Find where the given text appears and provide that cell's center as [X, Y] coordinate. 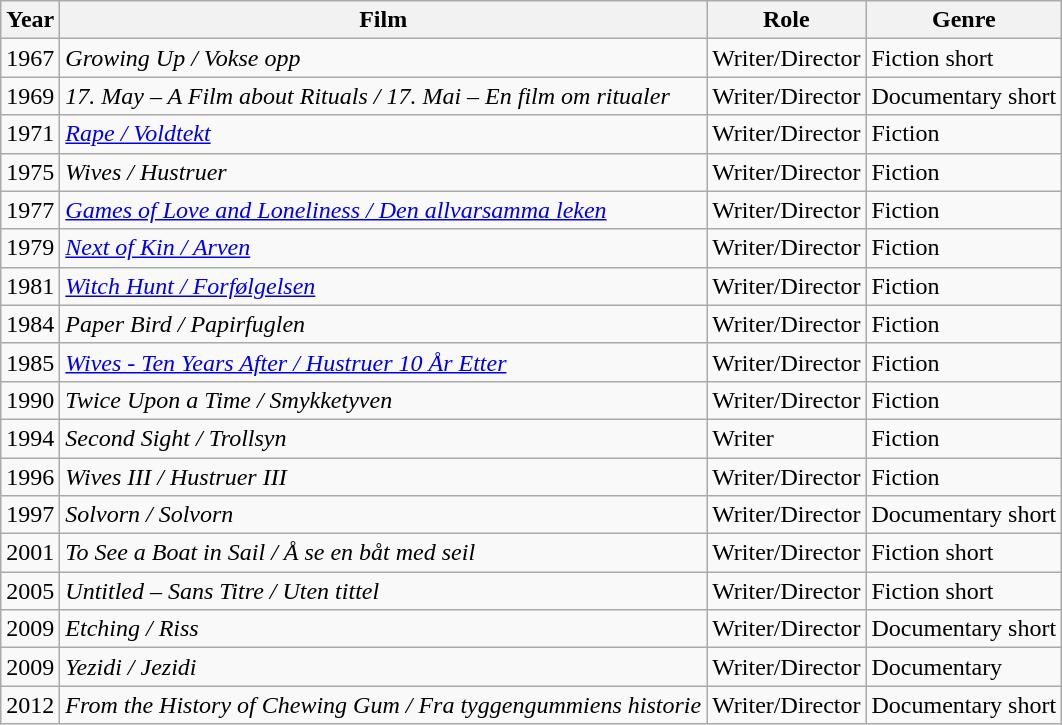
Untitled – Sans Titre / Uten tittel [384, 591]
17. May – A Film about Rituals / 17. Mai – En film om ritualer [384, 96]
1984 [30, 324]
1994 [30, 438]
Wives / Hustruer [384, 172]
2012 [30, 705]
Second Sight / Trollsyn [384, 438]
1967 [30, 58]
Paper Bird / Papirfuglen [384, 324]
1985 [30, 362]
1979 [30, 248]
Next of Kin / Arven [384, 248]
Wives - Ten Years After / Hustruer 10 År Etter [384, 362]
Wives III / Hustruer III [384, 477]
Yezidi / Jezidi [384, 667]
To See a Boat in Sail / Å se en båt med seil [384, 553]
Film [384, 20]
1975 [30, 172]
Genre [964, 20]
1969 [30, 96]
Growing Up / Vokse opp [384, 58]
Writer [786, 438]
1990 [30, 400]
1977 [30, 210]
2005 [30, 591]
Rape / Voldtekt [384, 134]
Role [786, 20]
Documentary [964, 667]
2001 [30, 553]
Etching / Riss [384, 629]
Witch Hunt / Forfølgelsen [384, 286]
Year [30, 20]
Twice Upon a Time / Smykketyven [384, 400]
1981 [30, 286]
1996 [30, 477]
Solvorn / Solvorn [384, 515]
From the History of Chewing Gum / Fra tyggengummiens historie [384, 705]
1997 [30, 515]
1971 [30, 134]
Games of Love and Loneliness / Den allvarsamma leken [384, 210]
